From the cell containing the given text, extract its center point as (x, y) coordinate. 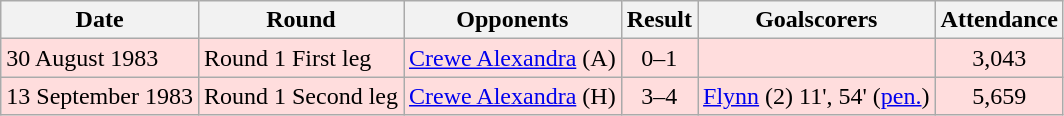
Result (659, 20)
3–4 (659, 96)
Round 1 Second leg (300, 96)
Flynn (2) 11', 54' (pen.) (816, 96)
13 September 1983 (100, 96)
Round 1 First leg (300, 58)
5,659 (999, 96)
3,043 (999, 58)
30 August 1983 (100, 58)
Round (300, 20)
Crewe Alexandra (A) (513, 58)
Date (100, 20)
Goalscorers (816, 20)
0–1 (659, 58)
Attendance (999, 20)
Opponents (513, 20)
Crewe Alexandra (H) (513, 96)
